Scan for the cell matching the given text and deliver its [X, Y] coordinate at center. 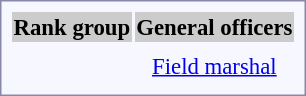
General officers [214, 27]
Field marshal [214, 66]
Rank group [72, 27]
